Return the [X, Y] coordinate for the center point of the cell that contains the specified text.  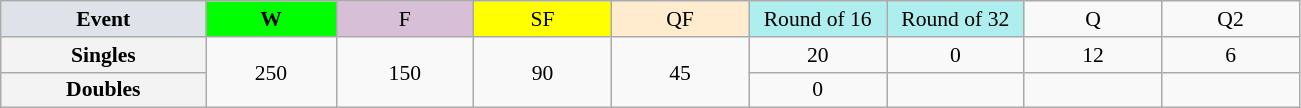
Doubles [104, 90]
90 [543, 72]
Round of 16 [818, 19]
W [271, 19]
Q2 [1231, 19]
12 [1093, 55]
150 [405, 72]
Q [1093, 19]
F [405, 19]
QF [680, 19]
SF [543, 19]
20 [818, 55]
6 [1231, 55]
250 [271, 72]
Event [104, 19]
Singles [104, 55]
45 [680, 72]
Round of 32 [955, 19]
